Pinpoint the cell where the given text exists, returning its (X, Y) midpoint coordinate. 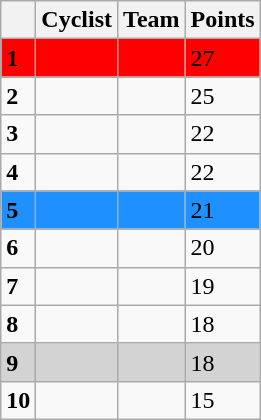
21 (222, 210)
7 (18, 286)
Points (222, 20)
10 (18, 400)
25 (222, 96)
3 (18, 134)
6 (18, 248)
27 (222, 58)
Cyclist (77, 20)
1 (18, 58)
8 (18, 324)
19 (222, 286)
20 (222, 248)
9 (18, 362)
15 (222, 400)
2 (18, 96)
Team (152, 20)
5 (18, 210)
4 (18, 172)
